Find where the given text appears and provide that cell's center as [X, Y] coordinate. 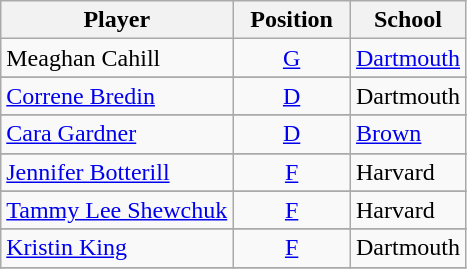
Cara Gardner [117, 134]
Kristin King [117, 248]
Position [292, 20]
G [292, 58]
School [408, 20]
Correne Bredin [117, 96]
Player [117, 20]
Tammy Lee Shewchuk [117, 210]
Brown [408, 134]
Jennifer Botterill [117, 172]
Meaghan Cahill [117, 58]
